Output the [x, y] coordinate of the center of the cell containing the given text.  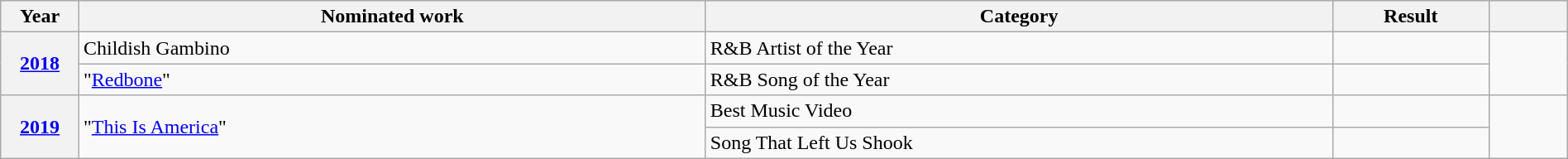
2019 [40, 127]
"This Is America" [392, 127]
R&B Artist of the Year [1019, 48]
Childish Gambino [392, 48]
Category [1019, 17]
Result [1411, 17]
Nominated work [392, 17]
Year [40, 17]
Best Music Video [1019, 111]
R&B Song of the Year [1019, 79]
"Redbone" [392, 79]
Song That Left Us Shook [1019, 142]
2018 [40, 64]
